Scan for the cell matching the given text and deliver its (x, y) coordinate at center. 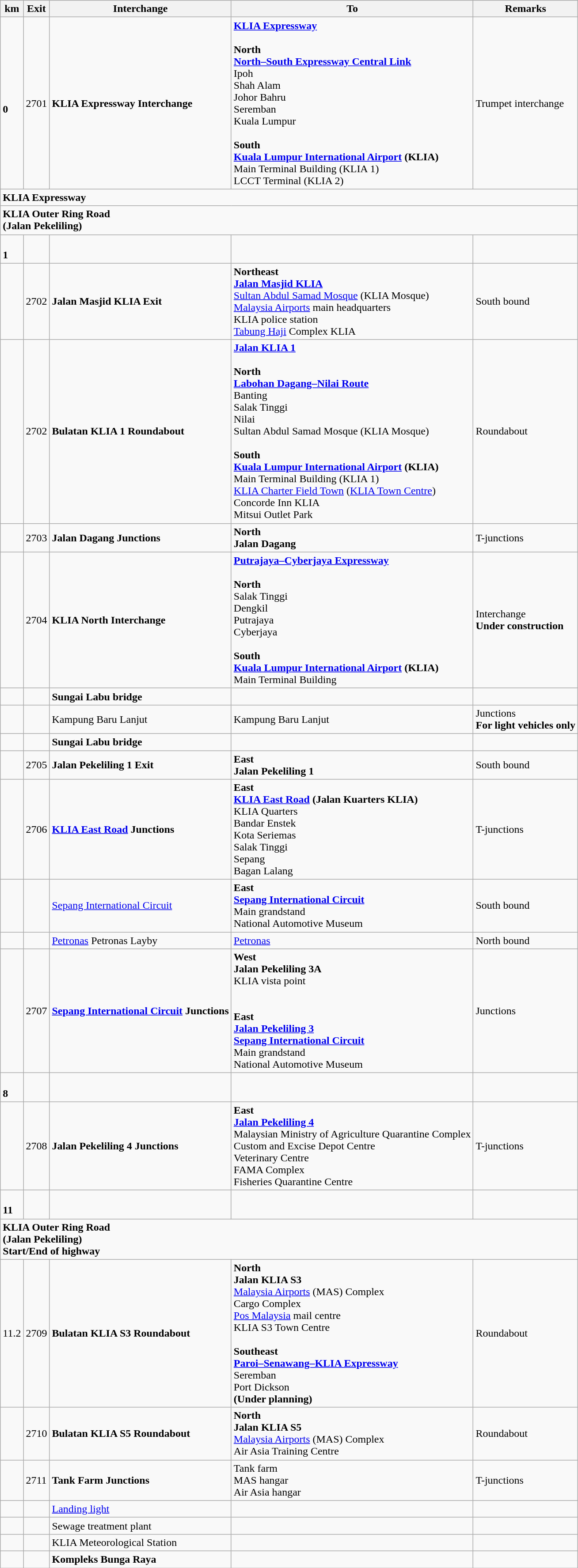
Bulatan KLIA S5 Roundabout (141, 1433)
Putrajaya–Cyberjaya ExpresswayNorth Salak Tinggi Dengkil Putrajaya CyberjayaSouth Kuala Lumpur International Airport (KLIA) Main Terminal Building (352, 620)
To (352, 9)
KLIA North Interchange (141, 620)
KLIA Outer Ring Road(Jalan Pekeliling) (289, 220)
2708 (36, 1146)
KLIA East Road Junctions (141, 829)
East KLIA East Road (Jalan Kuarters KLIA) KLIA Quarters Bandar Enstek Kota Seriemas Salak Tinggi Sepang Bagan Lalang (352, 829)
11 (12, 1205)
Jalan Masjid KLIA Exit (141, 301)
KLIA Expressway Interchange (141, 103)
Tank Farm Junctions (141, 1480)
1 (12, 249)
Northeast Jalan Masjid KLIASultan Abdul Samad Mosque (KLIA Mosque)Malaysia Airports main headquartersKLIA police stationTabung Haji Complex KLIA (352, 301)
NorthJalan KLIA S5Malaysia Airports (MAS) ComplexAir Asia Training Centre (352, 1433)
North bound (526, 941)
East Jalan Pekeliling 1 (352, 765)
2709 (36, 1334)
2704 (36, 620)
Sewage treatment plant (141, 1526)
NorthJalan Dagang (352, 538)
KLIA Meteorological Station (141, 1542)
Sepang International Circuit Junctions (141, 1011)
Interchange (141, 9)
KLIA Expressway (289, 197)
East Sepang International CircuitMain grandstandNational Automotive Museum (352, 906)
0 (12, 103)
km (12, 9)
WestJalan Pekeliling 3A KLIA vista point East Jalan Pekeliling 3Sepang International CircuitMain grandstandNational Automotive Museum (352, 1011)
Petronas Petronas Layby (141, 941)
2703 (36, 538)
Tank farmMAS hangarAir Asia hangar (352, 1480)
8 (12, 1087)
Bulatan KLIA S3 Roundabout (141, 1334)
Bulatan KLIA 1 Roundabout (141, 431)
JunctionsFor light vehicles only (526, 719)
2711 (36, 1480)
Kompleks Bunga Raya (141, 1559)
Trumpet interchange (526, 103)
Sepang International Circuit (141, 906)
11.2 (12, 1334)
2701 (36, 103)
2706 (36, 829)
Petronas (352, 941)
Junctions (526, 1011)
KLIA Outer Ring Road(Jalan Pekeliling)Start/End of highway (289, 1239)
Jalan Pekeliling 1 Exit (141, 765)
2705 (36, 765)
Landing light (141, 1509)
Remarks (526, 9)
Jalan Pekeliling 4 Junctions (141, 1146)
Jalan Dagang Junctions (141, 538)
2707 (36, 1011)
Exit (36, 9)
2710 (36, 1433)
InterchangeUnder construction (526, 620)
